For the text-containing cell, return its midpoint in (x, y) coordinate format. 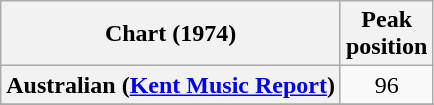
Australian (Kent Music Report) (171, 85)
96 (386, 85)
Chart (1974) (171, 34)
Peakposition (386, 34)
